Identify which cell holds the provided text, then report its (x, y) central coordinate. 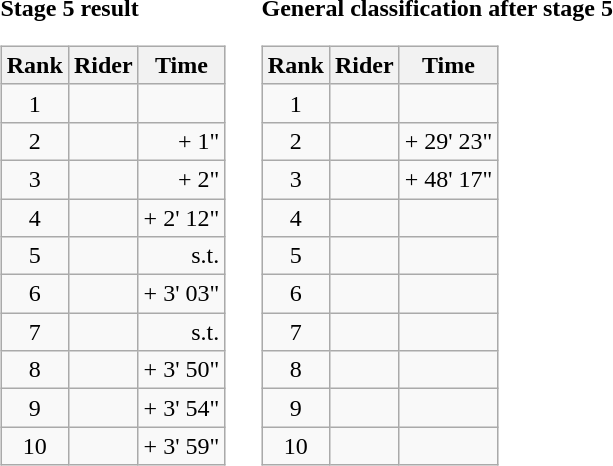
+ 3' 03" (182, 294)
+ 29' 23" (448, 141)
+ 2' 12" (182, 217)
+ 3' 59" (182, 446)
+ 1" (182, 141)
+ 3' 50" (182, 370)
+ 3' 54" (182, 408)
+ 2" (182, 179)
+ 48' 17" (448, 179)
